Identify which cell holds the provided text, then report its (x, y) central coordinate. 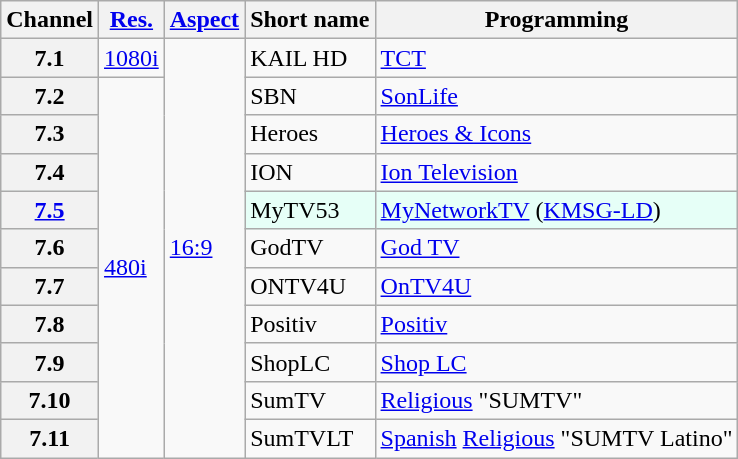
Spanish Religious "SUMTV Latino" (556, 438)
Aspect (204, 20)
16:9 (204, 248)
TCT (556, 58)
Programming (556, 20)
7.8 (50, 324)
ONTV4U (310, 286)
GodTV (310, 248)
7.2 (50, 96)
7.3 (50, 134)
SumTVLT (310, 438)
God TV (556, 248)
7.4 (50, 172)
7.7 (50, 286)
7.5 (50, 210)
7.6 (50, 248)
ShopLC (310, 362)
MyNetworkTV (KMSG-LD) (556, 210)
MyTV53 (310, 210)
7.9 (50, 362)
Short name (310, 20)
7.1 (50, 58)
Channel (50, 20)
480i (132, 268)
ION (310, 172)
Religious "SUMTV" (556, 400)
SBN (310, 96)
Ion Television (556, 172)
Shop LC (556, 362)
Res. (132, 20)
SumTV (310, 400)
1080i (132, 58)
7.11 (50, 438)
KAIL HD (310, 58)
SonLife (556, 96)
Heroes & Icons (556, 134)
OnTV4U (556, 286)
Heroes (310, 134)
7.10 (50, 400)
